Capture the cell that displays the provided text and extract its [x, y] central coordinate. 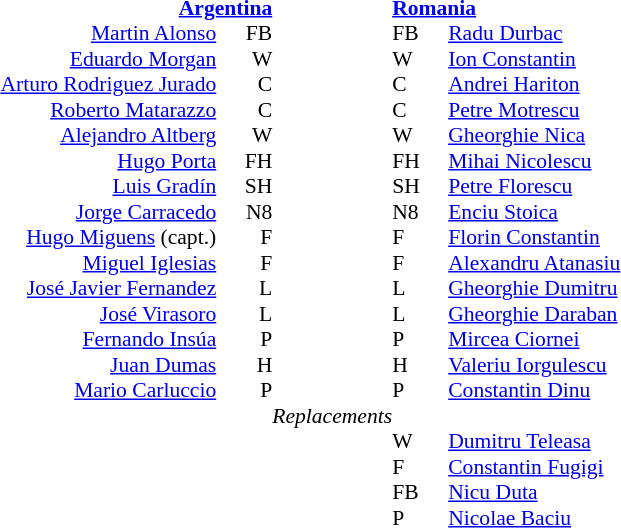
Replacements [332, 416]
